Determine the (x, y) coordinate at the center of the cell enclosing the given text.  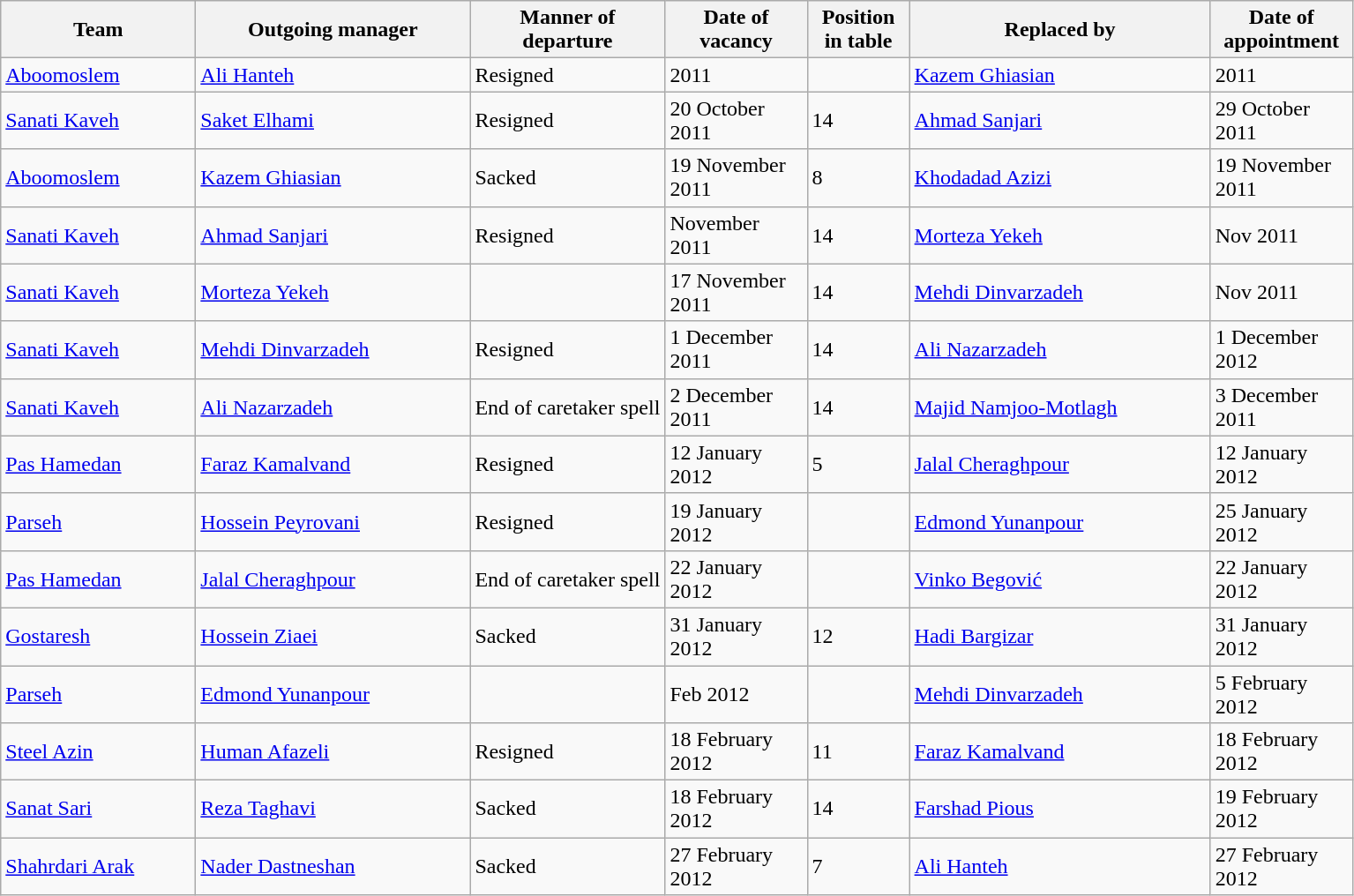
Team (99, 30)
Hadi Bargizar (1060, 637)
17 November 2011 (736, 293)
7 (858, 866)
19 January 2012 (736, 522)
Sanat Sari (99, 810)
Feb 2012 (736, 693)
11 (858, 751)
Khodadad Azizi (1060, 178)
Reza Taghavi (333, 810)
5 (858, 464)
8 (858, 178)
Replaced by (1060, 30)
12 (858, 637)
Shahrdari Arak (99, 866)
Date of vacancy (736, 30)
Saket Elhami (333, 120)
25 January 2012 (1281, 522)
20 October 2011 (736, 120)
1 December 2012 (1281, 349)
2 December 2011 (736, 407)
19 February 2012 (1281, 810)
1 December 2011 (736, 349)
Vinko Begović (1060, 579)
November 2011 (736, 235)
Hossein Ziaei (333, 637)
29 October 2011 (1281, 120)
Nader Dastneshan (333, 866)
Human Afazeli (333, 751)
Gostaresh (99, 637)
Position in table (858, 30)
Majid Namjoo-Motlagh (1060, 407)
3 December 2011 (1281, 407)
5 February 2012 (1281, 693)
Farshad Pious (1060, 810)
Manner of departure (568, 30)
Date of appointment (1281, 30)
Outgoing manager (333, 30)
Steel Azin (99, 751)
Hossein Peyrovani (333, 522)
